Extract the [x, y] coordinate from the center of the cell holding the provided text.  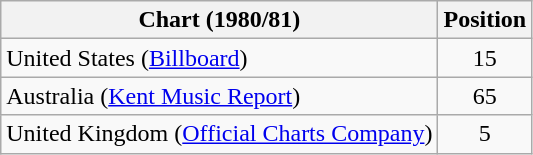
15 [485, 58]
Position [485, 20]
United States (Billboard) [220, 58]
5 [485, 134]
United Kingdom (Official Charts Company) [220, 134]
Chart (1980/81) [220, 20]
Australia (Kent Music Report) [220, 96]
65 [485, 96]
